Pinpoint the cell where the given text exists, returning its (X, Y) midpoint coordinate. 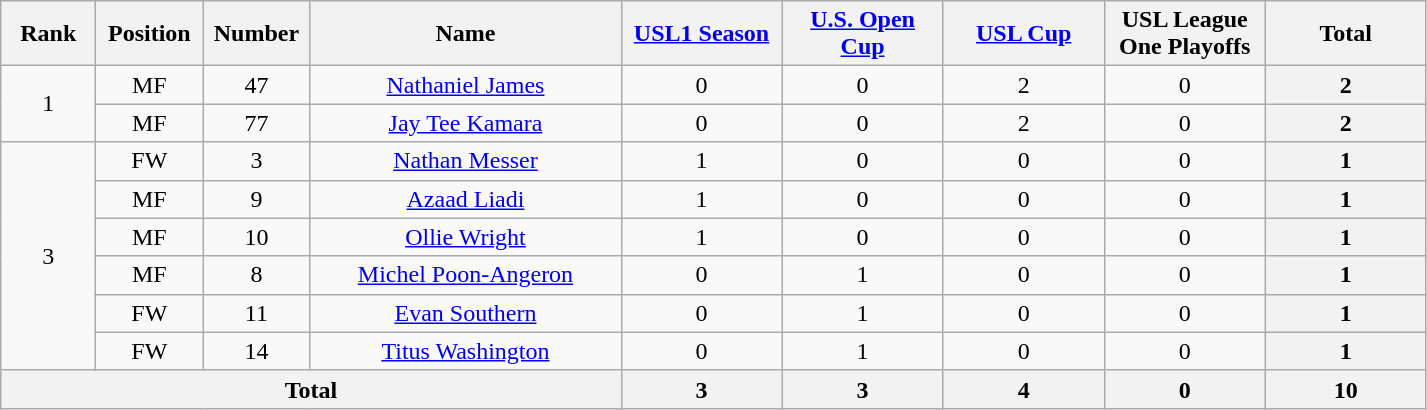
14 (256, 351)
USL Cup (1024, 34)
Name (466, 34)
Nathaniel James (466, 85)
47 (256, 85)
Position (150, 34)
Nathan Messer (466, 161)
9 (256, 199)
8 (256, 275)
Number (256, 34)
4 (1024, 389)
Ollie Wright (466, 237)
USL1 Season (702, 34)
USL League One Playoffs (1184, 34)
U.S. Open Cup (862, 34)
Evan Southern (466, 313)
Titus Washington (466, 351)
Rank (48, 34)
77 (256, 123)
Azaad Liadi (466, 199)
11 (256, 313)
Michel Poon-Angeron (466, 275)
Jay Tee Kamara (466, 123)
